Find where the given text appears and provide that cell's center as (X, Y) coordinate. 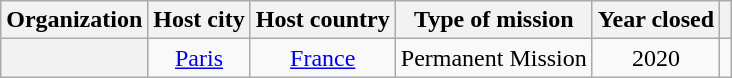
Host country (322, 20)
Paris (199, 58)
Permanent Mission (494, 58)
Year closed (656, 20)
Type of mission (494, 20)
Host city (199, 20)
2020 (656, 58)
France (322, 58)
Organization (74, 20)
